Detect which cell encompasses the target text, then output its [X, Y] center coordinate. 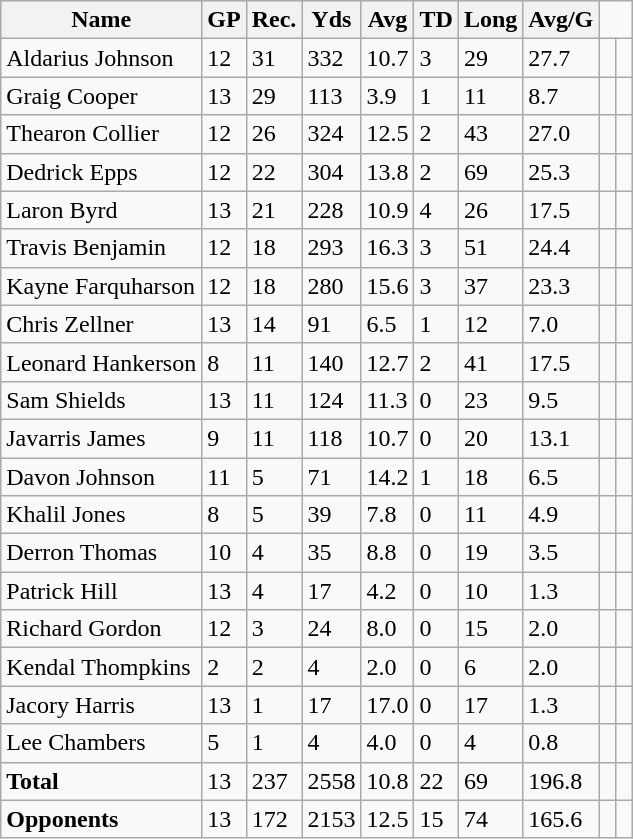
9.5 [561, 400]
16.3 [388, 248]
7.8 [388, 515]
20 [490, 438]
7.0 [561, 324]
71 [332, 477]
113 [332, 96]
23 [490, 400]
Derron Thomas [102, 553]
41 [490, 362]
GP [224, 20]
Yds [332, 20]
Avg/G [561, 20]
Kendal Thompkins [102, 667]
Total [102, 781]
10.9 [388, 210]
Javarris James [102, 438]
332 [332, 58]
Jacory Harris [102, 705]
2153 [332, 819]
Avg [388, 20]
24.4 [561, 248]
31 [274, 58]
21 [274, 210]
196.8 [561, 781]
12.7 [388, 362]
165.6 [561, 819]
3.9 [388, 96]
11.3 [388, 400]
17.0 [388, 705]
37 [490, 286]
Lee Chambers [102, 743]
Khalil Jones [102, 515]
2558 [332, 781]
Laron Byrd [102, 210]
Patrick Hill [102, 591]
25.3 [561, 172]
13.1 [561, 438]
Chris Zellner [102, 324]
8.7 [561, 96]
Rec. [274, 20]
Aldarius Johnson [102, 58]
Thearon Collier [102, 134]
19 [490, 553]
27.0 [561, 134]
4.0 [388, 743]
Opponents [102, 819]
4.2 [388, 591]
91 [332, 324]
8.0 [388, 629]
TD [436, 20]
118 [332, 438]
Long [490, 20]
8.8 [388, 553]
Richard Gordon [102, 629]
43 [490, 134]
51 [490, 248]
124 [332, 400]
24 [332, 629]
228 [332, 210]
27.7 [561, 58]
14.2 [388, 477]
39 [332, 515]
Sam Shields [102, 400]
6 [490, 667]
Graig Cooper [102, 96]
0.8 [561, 743]
Kayne Farquharson [102, 286]
74 [490, 819]
15.6 [388, 286]
23.3 [561, 286]
Davon Johnson [102, 477]
9 [224, 438]
3.5 [561, 553]
237 [274, 781]
140 [332, 362]
13.8 [388, 172]
293 [332, 248]
Travis Benjamin [102, 248]
10.8 [388, 781]
324 [332, 134]
14 [274, 324]
35 [332, 553]
304 [332, 172]
Name [102, 20]
4.9 [561, 515]
172 [274, 819]
Dedrick Epps [102, 172]
280 [332, 286]
Leonard Hankerson [102, 362]
